Locate the cell with the specified text and output its [x, y] center coordinate. 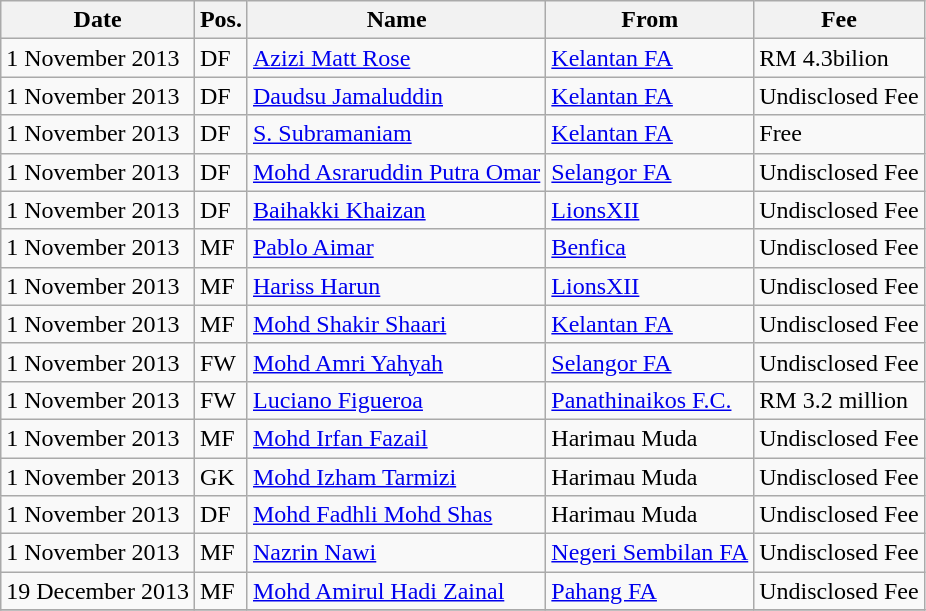
Mohd Amirul Hadi Zainal [396, 591]
Mohd Irfan Fazail [396, 438]
Baihakki Khaizan [396, 210]
Free [839, 134]
Pos. [220, 20]
Mohd Asraruddin Putra Omar [396, 172]
Mohd Amri Yahyah [396, 362]
Date [98, 20]
From [650, 20]
RM 4.3bilion [839, 58]
Mohd Shakir Shaari [396, 324]
Azizi Matt Rose [396, 58]
Hariss Harun [396, 286]
GK [220, 477]
Name [396, 20]
Pablo Aimar [396, 248]
Daudsu Jamaluddin [396, 96]
Luciano Figueroa [396, 400]
Benfica [650, 248]
RM 3.2 million [839, 400]
Nazrin Nawi [396, 553]
19 December 2013 [98, 591]
Pahang FA [650, 591]
S. Subramaniam [396, 134]
Mohd Fadhli Mohd Shas [396, 515]
Panathinaikos F.C. [650, 400]
Negeri Sembilan FA [650, 553]
Mohd Izham Tarmizi [396, 477]
Fee [839, 20]
